Search for the cell housing the specified text and yield its (x, y) center coordinate. 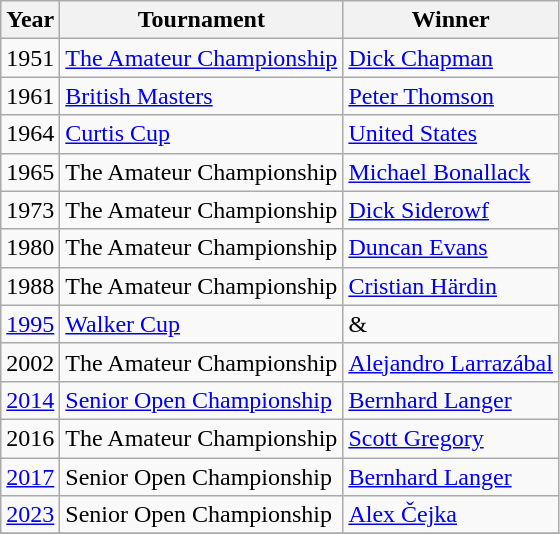
United States (451, 134)
Alex Čejka (451, 515)
1951 (30, 58)
1980 (30, 248)
Michael Bonallack (451, 172)
Dick Siderowf (451, 210)
Scott Gregory (451, 438)
2023 (30, 515)
2016 (30, 438)
Winner (451, 20)
Curtis Cup (202, 134)
Tournament (202, 20)
1965 (30, 172)
Walker Cup (202, 324)
Dick Chapman (451, 58)
& (451, 324)
Alejandro Larrazábal (451, 362)
Duncan Evans (451, 248)
1995 (30, 324)
Cristian Härdin (451, 286)
1964 (30, 134)
1973 (30, 210)
Peter Thomson (451, 96)
2014 (30, 400)
1988 (30, 286)
British Masters (202, 96)
2017 (30, 477)
1961 (30, 96)
Year (30, 20)
2002 (30, 362)
